Capture the cell that displays the provided text and extract its [X, Y] central coordinate. 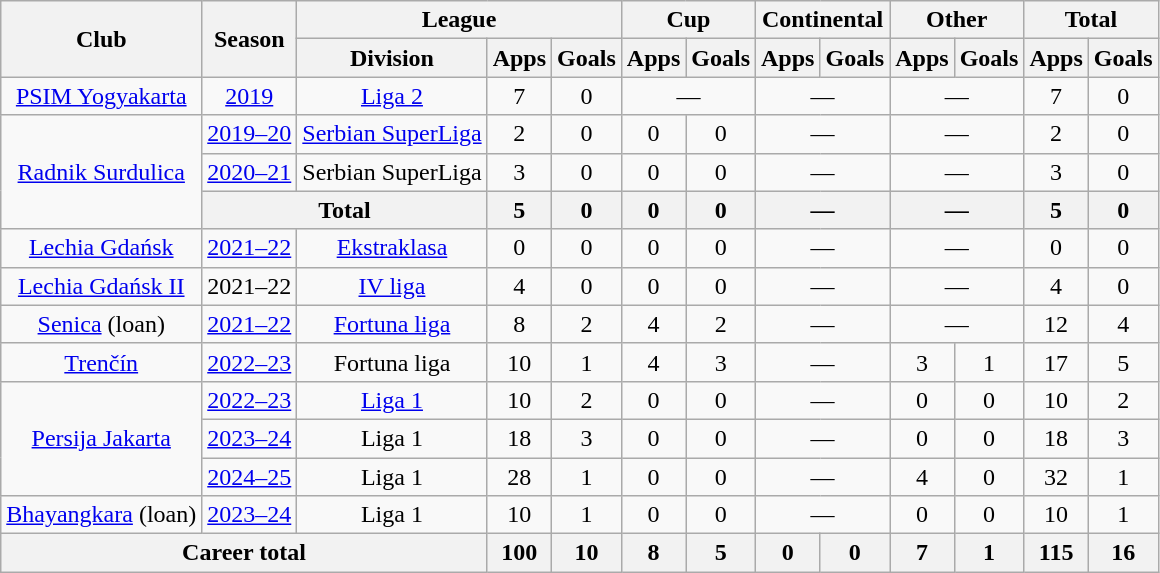
Lechia Gdańsk [102, 248]
League [460, 20]
2019 [250, 96]
2019–20 [250, 134]
Career total [244, 553]
2020–21 [250, 172]
Bhayangkara (loan) [102, 515]
Lechia Gdańsk II [102, 286]
Liga 2 [392, 96]
16 [1123, 553]
Other [957, 20]
Ekstraklasa [392, 248]
2024–25 [250, 477]
12 [1056, 324]
Club [102, 39]
Continental [823, 20]
17 [1056, 362]
PSIM Yogyakarta [102, 96]
Persija Jakarta [102, 438]
Senica (loan) [102, 324]
IV liga [392, 286]
Trenčín [102, 362]
Division [392, 58]
Radnik Surdulica [102, 172]
Season [250, 39]
Cup [688, 20]
100 [519, 553]
28 [519, 477]
115 [1056, 553]
32 [1056, 477]
